Return (x, y) of the center of cell containing provided text 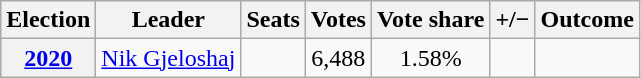
Election (48, 20)
Nik Gjeloshaj (168, 58)
1.58% (430, 58)
Votes (338, 20)
Outcome (587, 20)
Vote share (430, 20)
2020 (48, 58)
6,488 (338, 58)
+/− (512, 20)
Seats (273, 20)
Leader (168, 20)
